Scan for the cell matching the given text and deliver its (X, Y) coordinate at center. 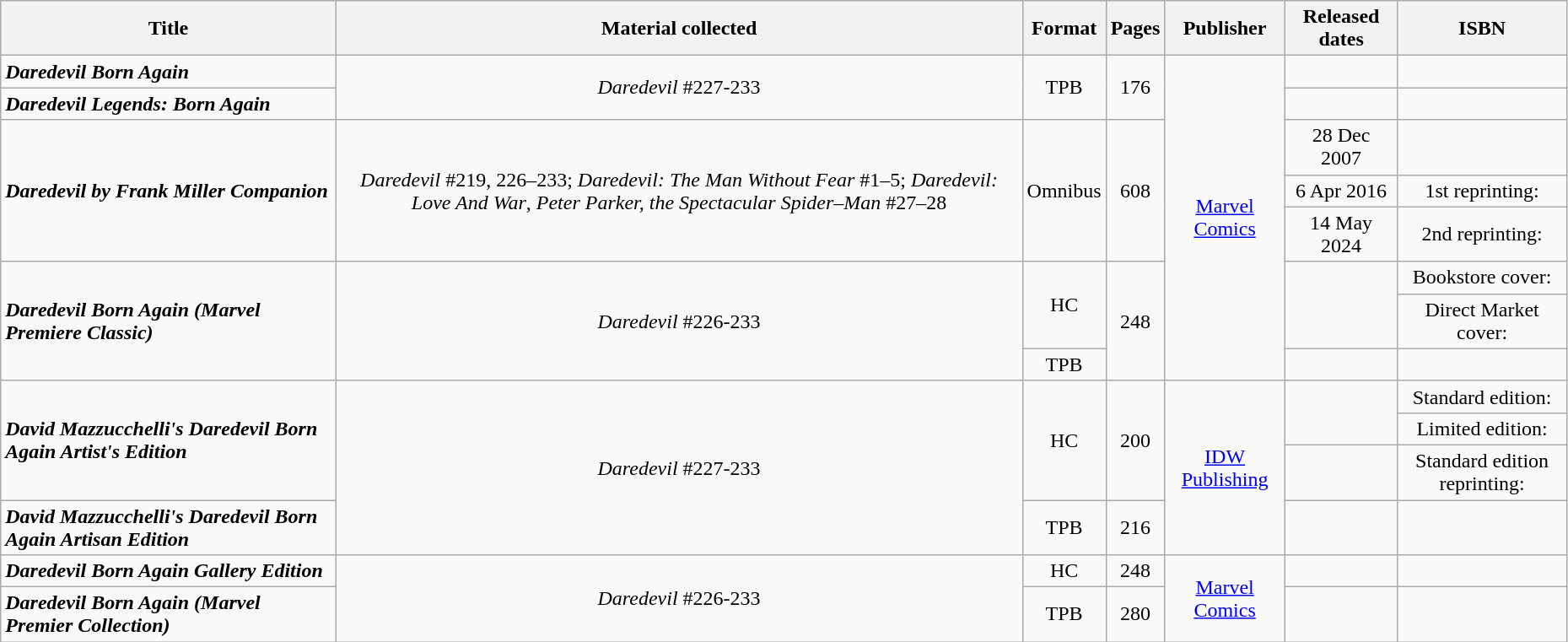
608 (1135, 191)
6 Apr 2016 (1341, 191)
Daredevil Born Again Gallery Edition (169, 571)
Direct Market cover: (1482, 321)
Material collected (679, 29)
Daredevil Legends: Born Again (169, 104)
2nd reprinting: (1482, 235)
Omnibus (1064, 191)
Pages (1135, 29)
Daredevil Born Again (Marvel Premier Collection) (169, 614)
Daredevil by Frank Miller Companion (169, 191)
200 (1135, 440)
1st reprinting: (1482, 191)
14 May 2024 (1341, 235)
176 (1135, 88)
Limited edition: (1482, 429)
280 (1135, 614)
Released dates (1341, 29)
216 (1135, 526)
Format (1064, 29)
Standard edition reprinting: (1482, 472)
Daredevil Born Again (169, 72)
Standard edition: (1482, 397)
Bookstore cover: (1482, 278)
IDW Publishing (1225, 467)
28 Dec 2007 (1341, 147)
Daredevil #219, 226–233; Daredevil: The Man Without Fear #1–5; Daredevil: Love And War, Peter Parker, the Spectacular Spider–Man #27–28 (679, 191)
David Mazzucchelli's Daredevil Born Again Artisan Edition (169, 526)
Publisher (1225, 29)
Daredevil Born Again (Marvel Premiere Classic) (169, 321)
ISBN (1482, 29)
Title (169, 29)
David Mazzucchelli's Daredevil Born Again Artist's Edition (169, 440)
